Return (x, y) of the center of cell containing provided text 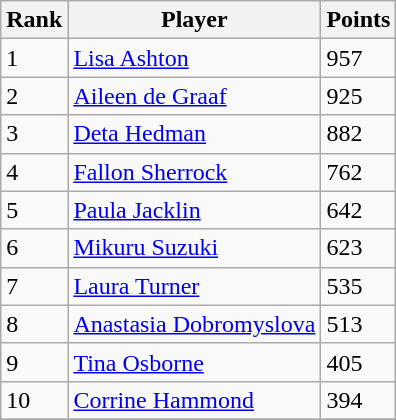
762 (358, 172)
957 (358, 58)
Anastasia Dobromyslova (194, 324)
Corrine Hammond (194, 400)
2 (34, 96)
9 (34, 362)
Rank (34, 20)
394 (358, 400)
Deta Hedman (194, 134)
1 (34, 58)
Fallon Sherrock (194, 172)
Laura Turner (194, 286)
Tina Osborne (194, 362)
6 (34, 248)
513 (358, 324)
10 (34, 400)
623 (358, 248)
8 (34, 324)
Player (194, 20)
Mikuru Suzuki (194, 248)
7 (34, 286)
642 (358, 210)
405 (358, 362)
5 (34, 210)
Points (358, 20)
Paula Jacklin (194, 210)
3 (34, 134)
4 (34, 172)
Lisa Ashton (194, 58)
882 (358, 134)
535 (358, 286)
925 (358, 96)
Aileen de Graaf (194, 96)
